Find where the given text appears and provide that cell's center as (x, y) coordinate. 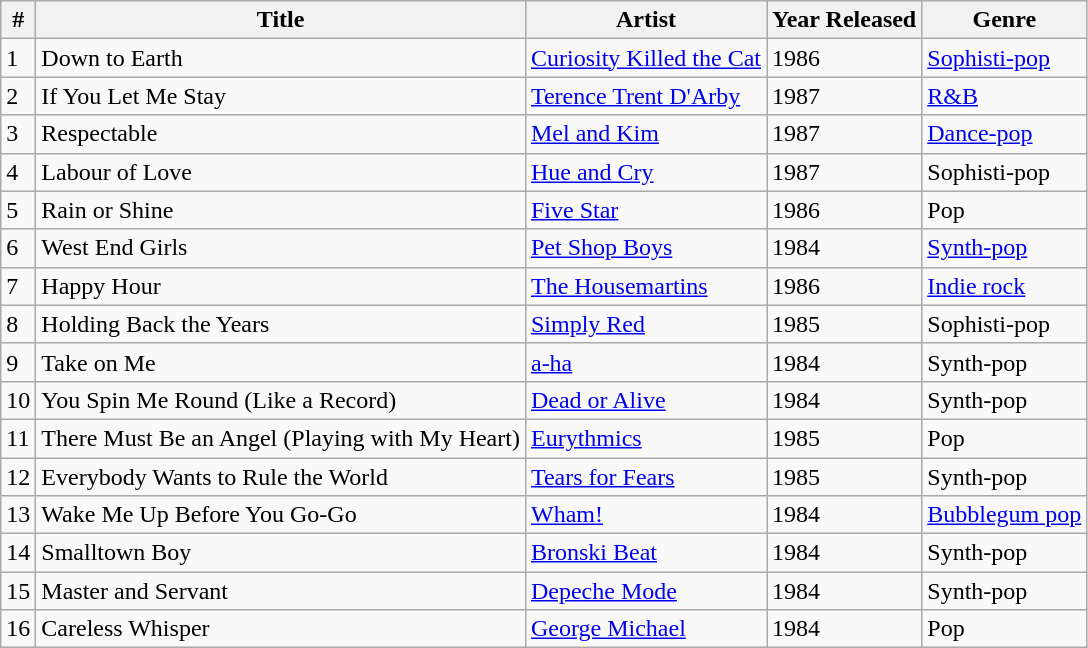
Down to Earth (281, 58)
Smalltown Boy (281, 553)
8 (18, 324)
Five Star (646, 210)
Happy Hour (281, 286)
Pet Shop Boys (646, 248)
15 (18, 591)
Rain or Shine (281, 210)
Genre (1004, 20)
There Must Be an Angel (Playing with My Heart) (281, 438)
West End Girls (281, 248)
Simply Red (646, 324)
Artist (646, 20)
Depeche Mode (646, 591)
12 (18, 477)
9 (18, 362)
Hue and Cry (646, 172)
Careless Whisper (281, 629)
16 (18, 629)
Dead or Alive (646, 400)
2 (18, 96)
# (18, 20)
Mel and Kim (646, 134)
Bronski Beat (646, 553)
Tears for Fears (646, 477)
1 (18, 58)
7 (18, 286)
Year Released (844, 20)
Everybody Wants to Rule the World (281, 477)
The Housemartins (646, 286)
If You Let Me Stay (281, 96)
Indie rock (1004, 286)
Curiosity Killed the Cat (646, 58)
11 (18, 438)
6 (18, 248)
Bubblegum pop (1004, 515)
Take on Me (281, 362)
Holding Back the Years (281, 324)
You Spin Me Round (Like a Record) (281, 400)
Respectable (281, 134)
10 (18, 400)
Title (281, 20)
14 (18, 553)
Master and Servant (281, 591)
Dance-pop (1004, 134)
Terence Trent D'Arby (646, 96)
George Michael (646, 629)
Labour of Love (281, 172)
13 (18, 515)
4 (18, 172)
R&B (1004, 96)
Eurythmics (646, 438)
a-ha (646, 362)
3 (18, 134)
5 (18, 210)
Wham! (646, 515)
Wake Me Up Before You Go-Go (281, 515)
